Detect which cell encompasses the target text, then output its (x, y) center coordinate. 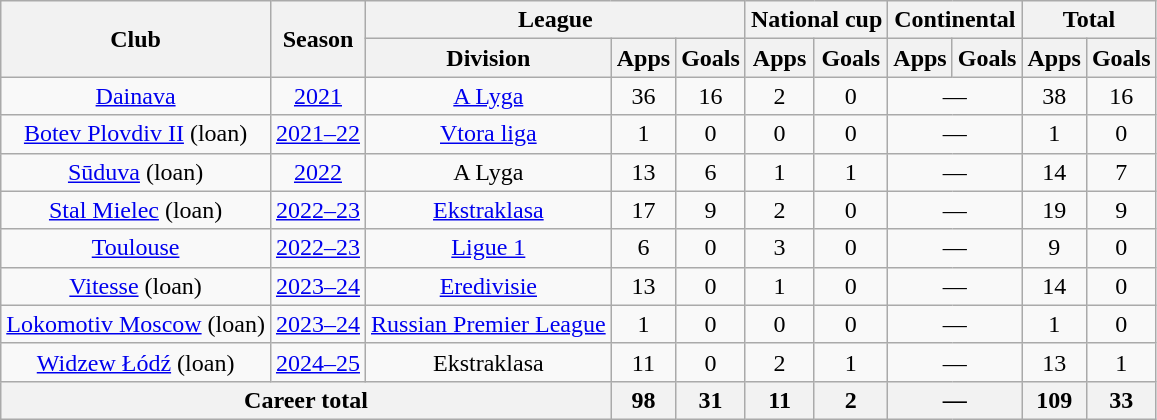
109 (1054, 400)
Sūduva (loan) (136, 172)
17 (643, 210)
Total (1089, 20)
National cup (816, 20)
Russian Premier League (489, 324)
Lokomotiv Moscow (loan) (136, 324)
Club (136, 39)
Career total (306, 400)
Dainava (136, 96)
31 (711, 400)
2021 (318, 96)
Season (318, 39)
Vitesse (loan) (136, 286)
League (556, 20)
Ligue 1 (489, 248)
Continental (955, 20)
38 (1054, 96)
Division (489, 58)
Eredivisie (489, 286)
2021–22 (318, 134)
36 (643, 96)
Widzew Łódź (loan) (136, 362)
Botev Plovdiv II (loan) (136, 134)
2022 (318, 172)
Vtora liga (489, 134)
19 (1054, 210)
3 (779, 248)
98 (643, 400)
Toulouse (136, 248)
33 (1121, 400)
Stal Mielec (loan) (136, 210)
2024–25 (318, 362)
7 (1121, 172)
